Output the [x, y] coordinate of the center of the cell containing the given text.  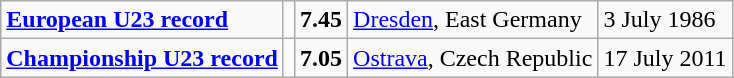
Championship U23 record [142, 58]
7.45 [320, 20]
17 July 2011 [665, 58]
Dresden, East Germany [473, 20]
European U23 record [142, 20]
7.05 [320, 58]
3 July 1986 [665, 20]
Ostrava, Czech Republic [473, 58]
